Identify which cell holds the provided text, then report its (X, Y) central coordinate. 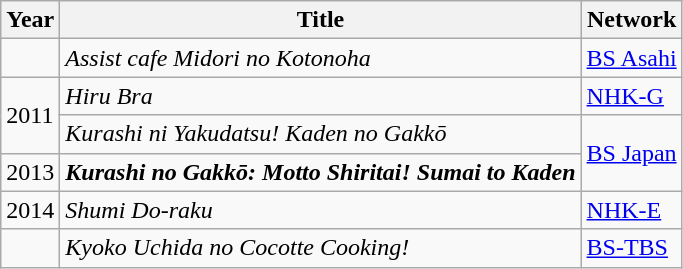
NHK-G (632, 96)
2013 (30, 172)
Assist cafe Midori no Kotonoha (320, 58)
Kyoko Uchida no Cocotte Cooking! (320, 248)
BS Asahi (632, 58)
Hiru Bra (320, 96)
NHK-E (632, 210)
Shumi Do-raku (320, 210)
Network (632, 20)
2014 (30, 210)
Title (320, 20)
BS Japan (632, 153)
2011 (30, 115)
BS-TBS (632, 248)
Year (30, 20)
Kurashi ni Yakudatsu! Kaden no Gakkō (320, 134)
Kurashi no Gakkō: Motto Shiritai! Sumai to Kaden (320, 172)
